For the text-containing cell, return its midpoint in (X, Y) coordinate format. 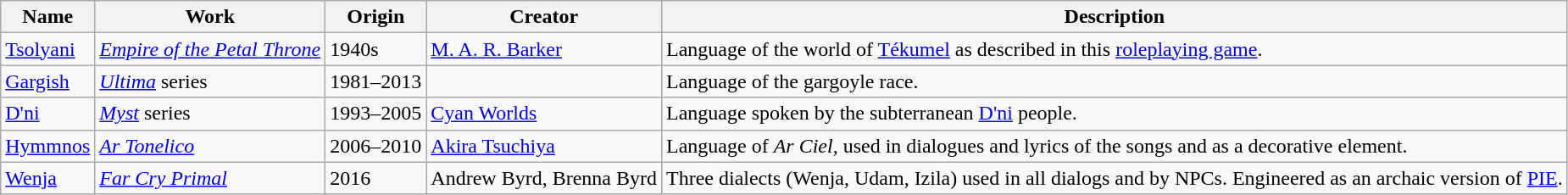
Description (1114, 17)
Myst series (210, 114)
Work (210, 17)
Far Cry Primal (210, 178)
Wenja (47, 178)
Language spoken by the subterranean D'ni people. (1114, 114)
Gargish (47, 81)
1993–2005 (376, 114)
Three dialects (Wenja, Udam, Izila) used in all dialogs and by NPCs. Engineered as an archaic version of PIE. (1114, 178)
Tsolyani (47, 49)
Ultima series (210, 81)
Language of the world of Tékumel as described in this roleplaying game. (1114, 49)
Origin (376, 17)
Ar Tonelico (210, 146)
2006–2010 (376, 146)
M. A. R. Barker (544, 49)
Creator (544, 17)
1981–2013 (376, 81)
2016 (376, 178)
Name (47, 17)
Empire of the Petal Throne (210, 49)
Hymmnos (47, 146)
Language of the gargoyle race. (1114, 81)
Language of Ar Ciel, used in dialogues and lyrics of the songs and as a decorative element. (1114, 146)
1940s (376, 49)
Cyan Worlds (544, 114)
Akira Tsuchiya (544, 146)
Andrew Byrd, Brenna Byrd (544, 178)
D'ni (47, 114)
